Locate the cell with the specified text and output its (x, y) center coordinate. 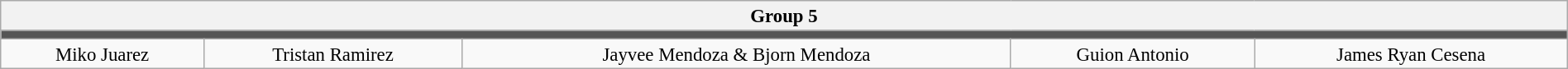
Miko Juarez (103, 54)
Tristan Ramirez (332, 54)
Jayvee Mendoza & Bjorn Mendoza (737, 54)
Group 5 (784, 16)
James Ryan Cesena (1411, 54)
Guion Antonio (1133, 54)
